Extract the [X, Y] coordinate from the center of the cell holding the provided text.  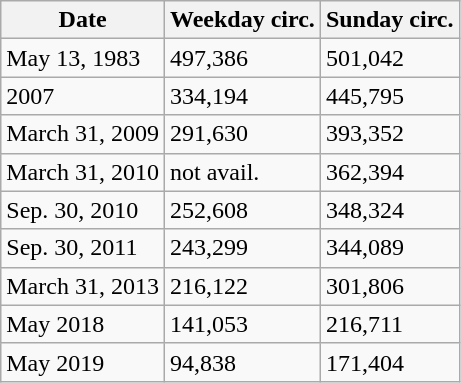
2007 [83, 96]
501,042 [390, 58]
94,838 [242, 362]
291,630 [242, 134]
445,795 [390, 96]
334,194 [242, 96]
216,122 [242, 286]
May 2019 [83, 362]
243,299 [242, 248]
252,608 [242, 210]
March 31, 2009 [83, 134]
497,386 [242, 58]
Sep. 30, 2011 [83, 248]
not avail. [242, 172]
March 31, 2010 [83, 172]
Sep. 30, 2010 [83, 210]
393,352 [390, 134]
Weekday circ. [242, 20]
301,806 [390, 286]
344,089 [390, 248]
362,394 [390, 172]
May 13, 1983 [83, 58]
216,711 [390, 324]
March 31, 2013 [83, 286]
May 2018 [83, 324]
348,324 [390, 210]
171,404 [390, 362]
Date [83, 20]
Sunday circ. [390, 20]
141,053 [242, 324]
